Locate the cell with the specified text and output its [X, Y] center coordinate. 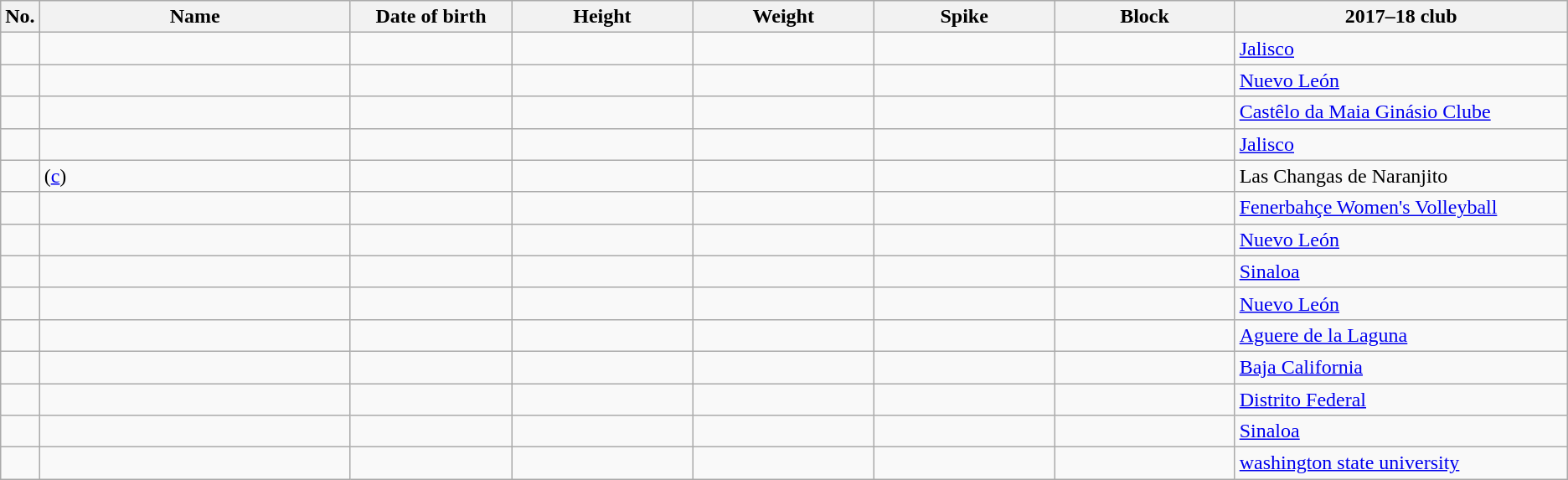
Las Changas de Naranjito [1400, 176]
Fenerbahçe Women's Volleyball [1400, 208]
washington state university [1400, 463]
Distrito Federal [1400, 400]
Weight [783, 17]
Height [602, 17]
Block [1144, 17]
Date of birth [431, 17]
Castêlo da Maia Ginásio Clube [1400, 112]
2017–18 club [1400, 17]
(c) [194, 176]
No. [20, 17]
Baja California [1400, 367]
Spike [963, 17]
Name [194, 17]
Aguere de la Laguna [1400, 335]
